Pinpoint the cell where the given text exists, returning its [x, y] midpoint coordinate. 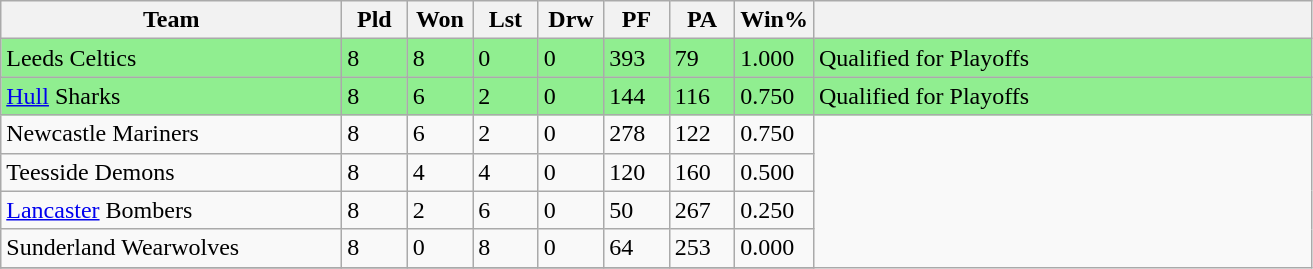
Sunderland Wearwolves [172, 248]
64 [637, 248]
267 [702, 210]
0.500 [774, 172]
50 [637, 210]
122 [702, 134]
0.000 [774, 248]
120 [637, 172]
1.000 [774, 58]
393 [637, 58]
Won [440, 20]
Drw [571, 20]
160 [702, 172]
Leeds Celtics [172, 58]
0.250 [774, 210]
Teesside Demons [172, 172]
Newcastle Mariners [172, 134]
253 [702, 248]
Lancaster Bombers [172, 210]
PF [637, 20]
Pld [375, 20]
Lst [506, 20]
144 [637, 96]
116 [702, 96]
278 [637, 134]
Team [172, 20]
79 [702, 58]
Hull Sharks [172, 96]
Win% [774, 20]
PA [702, 20]
